Output the [x, y] coordinate of the center of the cell containing the given text.  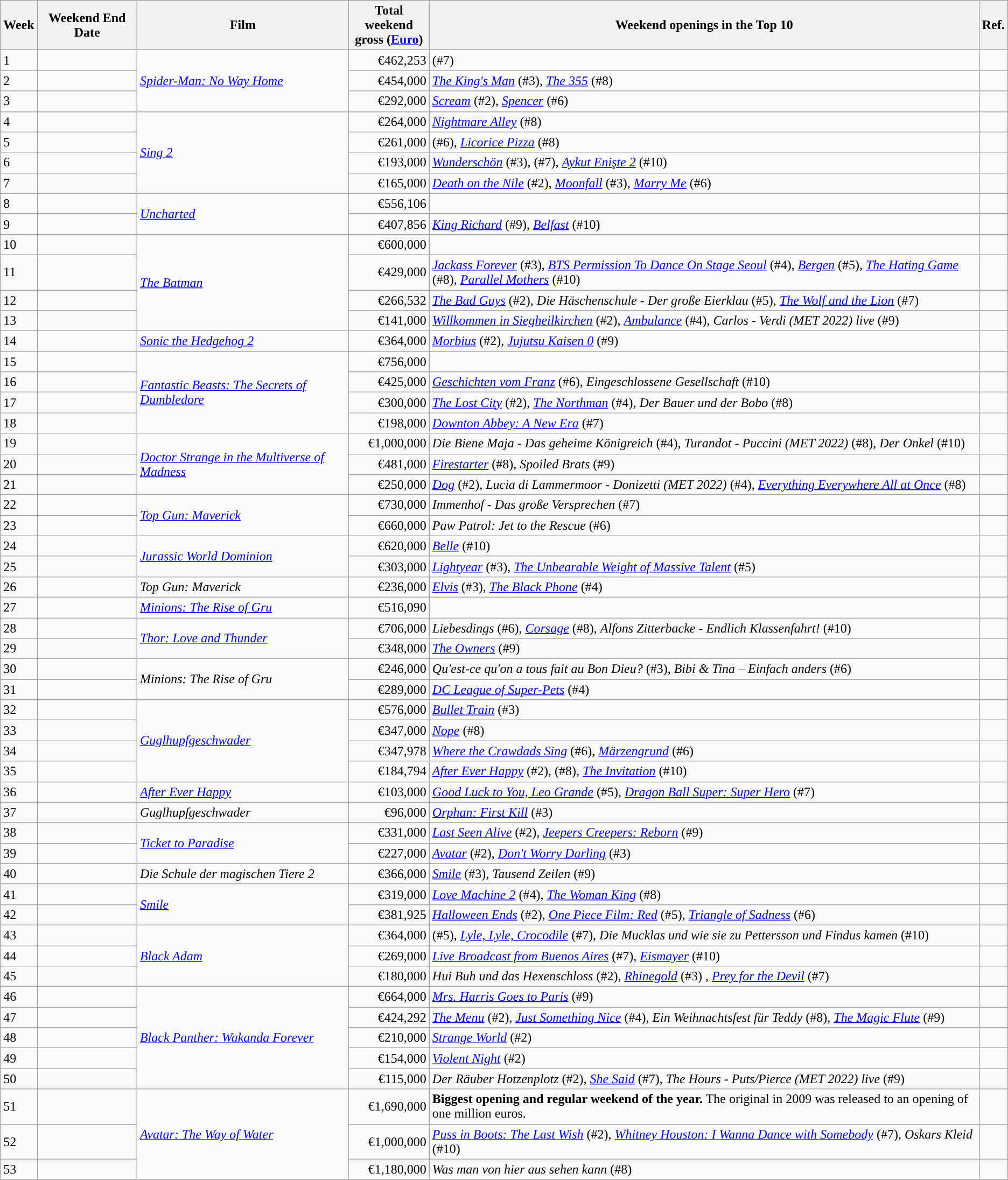
24 [19, 546]
Belle (#10) [704, 546]
35 [19, 771]
Thor: Love and Thunder [242, 638]
Love Machine 2 (#4), The Woman King (#8) [704, 894]
€289,000 [389, 690]
€198,000 [389, 423]
€381,925 [389, 915]
Dog (#2), Lucia di Lammermoor - Donizetti (MET 2022) (#4), Everything Everywhere All at Once (#8) [704, 484]
€319,000 [389, 894]
47 [19, 1017]
€141,000 [389, 321]
32 [19, 710]
€425,000 [389, 382]
€165,000 [389, 183]
52 [19, 1141]
€481,000 [389, 464]
23 [19, 525]
Die Biene Maja - Das geheime Königreich (#4), Turandot - Puccini (MET 2022) (#8), Der Onkel (#10) [704, 444]
Lightyear (#3), The Unbearable Weight of Massive Talent (#5) [704, 566]
Paw Patrol: Jet to the Rescue (#6) [704, 525]
Strange World (#2) [704, 1038]
31 [19, 690]
€516,090 [389, 607]
17 [19, 403]
44 [19, 956]
4 [19, 122]
1 [19, 60]
20 [19, 464]
€300,000 [389, 403]
€154,000 [389, 1058]
€264,000 [389, 122]
15 [19, 362]
€246,000 [389, 669]
Live Broadcast from Buenos Aires (#7), Eismayer (#10) [704, 956]
38 [19, 833]
€292,000 [389, 101]
€1,690,000 [389, 1107]
Sing 2 [242, 152]
Scream (#2), Spencer (#6) [704, 101]
(#6), Licorice Pizza (#8) [704, 142]
Film [242, 25]
Puss in Boots: The Last Wish (#2), Whitney Houston: I Wanna Dance with Somebody (#7), Oskars Kleid (#10) [704, 1141]
Total weekendgross (Euro) [389, 25]
€115,000 [389, 1079]
€250,000 [389, 484]
€193,000 [389, 163]
(#5), Lyle, Lyle, Crocodile (#7), Die Mucklas und wie sie zu Pettersson und Findus kamen (#10) [704, 935]
Spider-Man: No Way Home [242, 81]
€424,292 [389, 1017]
36 [19, 792]
Smile [242, 904]
Doctor Strange in the Multiverse of Madness [242, 464]
7 [19, 183]
Ref. [993, 25]
The Batman [242, 282]
43 [19, 935]
€620,000 [389, 546]
Avatar (#2), Don't Worry Darling (#3) [704, 853]
€261,000 [389, 142]
22 [19, 505]
25 [19, 566]
Wunderschön (#3), (#7), Aykut Enişte 2 (#10) [704, 163]
Nightmare Alley (#8) [704, 122]
Willkommen in Siegheilkirchen (#2), Ambulance (#4), Carlos - Verdi (MET 2022) live (#9) [704, 321]
€576,000 [389, 710]
DC League of Super-Pets (#4) [704, 690]
16 [19, 382]
18 [19, 423]
(#7) [704, 60]
€429,000 [389, 272]
Biggest opening and regular weekend of the year. The original in 2009 was released to an opening of one million euros. [704, 1107]
Firestarter (#8), Spoiled Brats (#9) [704, 464]
€227,000 [389, 853]
41 [19, 894]
26 [19, 587]
5 [19, 142]
Death on the Nile (#2), Moonfall (#3), Marry Me (#6) [704, 183]
€347,000 [389, 731]
King Richard (#9), Belfast (#10) [704, 224]
€407,856 [389, 224]
33 [19, 731]
49 [19, 1058]
Nope (#8) [704, 731]
Where the Crawdads Sing (#6), Märzengrund (#6) [704, 751]
2 [19, 81]
53 [19, 1169]
€266,532 [389, 300]
37 [19, 812]
After Ever Happy (#2), (#8), The Invitation (#10) [704, 771]
Uncharted [242, 214]
€347,978 [389, 751]
Last Seen Alive (#2), Jeepers Creepers: Reborn (#9) [704, 833]
€303,000 [389, 566]
Black Adam [242, 956]
Morbius (#2), Jujutsu Kaisen 0 (#9) [704, 341]
Liebesdings (#6), Corsage (#8), Alfons Zitterbacke - Endlich Klassenfahrt! (#10) [704, 628]
Bullet Train (#3) [704, 710]
Sonic the Hedgehog 2 [242, 341]
€730,000 [389, 505]
6 [19, 163]
The King's Man (#3), The 355 (#8) [704, 81]
€1,180,000 [389, 1169]
13 [19, 321]
Weekend End Date [87, 25]
Weekend openings in the Top 10 [704, 25]
39 [19, 853]
Good Luck to You, Leo Grande (#5), Dragon Ball Super: Super Hero (#7) [704, 792]
34 [19, 751]
Violent Night (#2) [704, 1058]
12 [19, 300]
€454,000 [389, 81]
Downton Abbey: A New Era (#7) [704, 423]
Ticket to Paradise [242, 843]
Der Räuber Hotzenplotz (#2), She Said (#7), The Hours - Puts/Pierce (MET 2022) live (#9) [704, 1079]
14 [19, 341]
After Ever Happy [242, 792]
19 [19, 444]
€706,000 [389, 628]
Black Panther: Wakanda Forever [242, 1038]
30 [19, 669]
Fantastic Beasts: The Secrets of Dumbledore [242, 392]
3 [19, 101]
48 [19, 1038]
Mrs. Harris Goes to Paris (#9) [704, 997]
45 [19, 977]
Smile (#3), Tausend Zeilen (#9) [704, 874]
11 [19, 272]
€180,000 [389, 977]
€660,000 [389, 525]
€184,794 [389, 771]
The Menu (#2), Just Something Nice (#4), Ein Weihnachtsfest für Teddy (#8), The Magic Flute (#9) [704, 1017]
The Lost City (#2), The Northman (#4), Der Bauer und der Bobo (#8) [704, 403]
Die Schule der magischen Tiere 2 [242, 874]
Week [19, 25]
Jackass Forever (#3), BTS Permission To Dance On Stage Seoul (#4), Bergen (#5), The Hating Game (#8), Parallel Mothers (#10) [704, 272]
The Bad Guys (#2), Die Häschenschule - Der große Eierklau (#5), The Wolf and the Lion (#7) [704, 300]
€269,000 [389, 956]
€96,000 [389, 812]
€348,000 [389, 649]
51 [19, 1107]
€331,000 [389, 833]
€236,000 [389, 587]
10 [19, 244]
21 [19, 484]
28 [19, 628]
Qu'est-ce qu'on a tous fait au Bon Dieu? (#3), Bibi & Tina – Einfach anders (#6) [704, 669]
The Owners (#9) [704, 649]
Halloween Ends (#2), One Piece Film: Red (#5), Triangle of Sadness (#6) [704, 915]
Jurassic World Dominion [242, 556]
27 [19, 607]
29 [19, 649]
40 [19, 874]
42 [19, 915]
Hui Buh und das Hexenschloss (#2), Rhinegold (#3) , Prey for the Devil (#7) [704, 977]
€366,000 [389, 874]
Avatar: The Way of Water [242, 1134]
Orphan: First Kill (#3) [704, 812]
€462,253 [389, 60]
46 [19, 997]
€664,000 [389, 997]
Immenhof - Das große Versprechen (#7) [704, 505]
Geschichten vom Franz (#6), Eingeschlossene Gesellschaft (#10) [704, 382]
€600,000 [389, 244]
Was man von hier aus sehen kann (#8) [704, 1169]
€556,106 [389, 203]
9 [19, 224]
€756,000 [389, 362]
8 [19, 203]
Elvis (#3), The Black Phone (#4) [704, 587]
€103,000 [389, 792]
€210,000 [389, 1038]
50 [19, 1079]
